Identify which cell holds the provided text, then report its [X, Y] central coordinate. 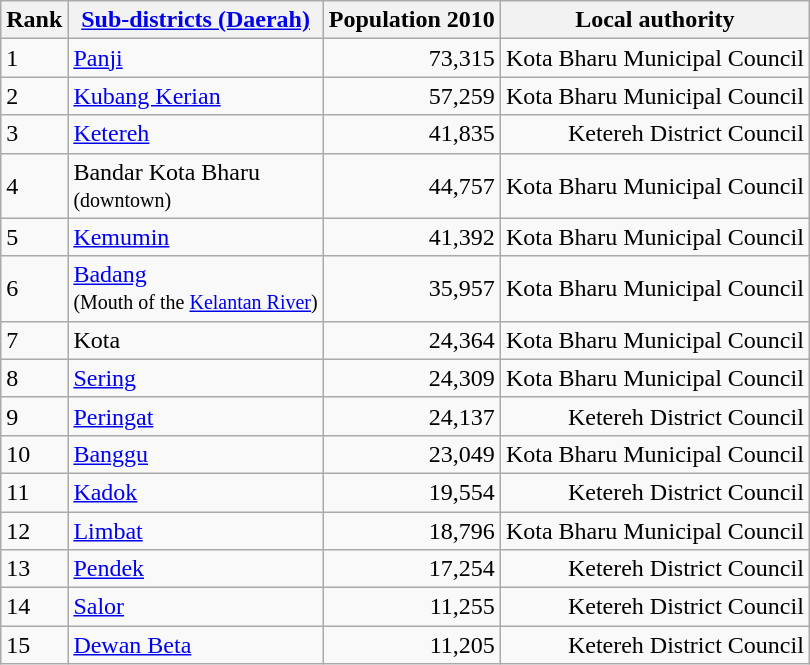
18,796 [412, 531]
Bandar Kota Bharu (downtown) [196, 186]
Dewan Beta [196, 645]
24,364 [412, 340]
11,255 [412, 607]
73,315 [412, 58]
Kadok [196, 492]
35,957 [412, 288]
Limbat [196, 531]
44,757 [412, 186]
10 [34, 454]
2 [34, 96]
Pendek [196, 569]
7 [34, 340]
6 [34, 288]
41,835 [412, 134]
Badang (Mouth of the Kelantan River) [196, 288]
57,259 [412, 96]
17,254 [412, 569]
Sub-districts (Daerah) [196, 20]
Population 2010 [412, 20]
5 [34, 237]
9 [34, 416]
14 [34, 607]
Local authority [654, 20]
Peringat [196, 416]
24,137 [412, 416]
Panji [196, 58]
19,554 [412, 492]
24,309 [412, 378]
8 [34, 378]
Ketereh [196, 134]
11 [34, 492]
11,205 [412, 645]
Kubang Kerian [196, 96]
3 [34, 134]
23,049 [412, 454]
4 [34, 186]
15 [34, 645]
1 [34, 58]
Kemumin [196, 237]
41,392 [412, 237]
Salor [196, 607]
Rank [34, 20]
12 [34, 531]
Kota [196, 340]
Sering [196, 378]
13 [34, 569]
Banggu [196, 454]
